Output the (x, y) coordinate of the center of the cell containing the given text.  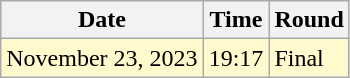
November 23, 2023 (102, 58)
Round (309, 20)
Date (102, 20)
19:17 (236, 58)
Time (236, 20)
Final (309, 58)
